Provide the (X, Y) coordinate of the cell's center where the given text is located.  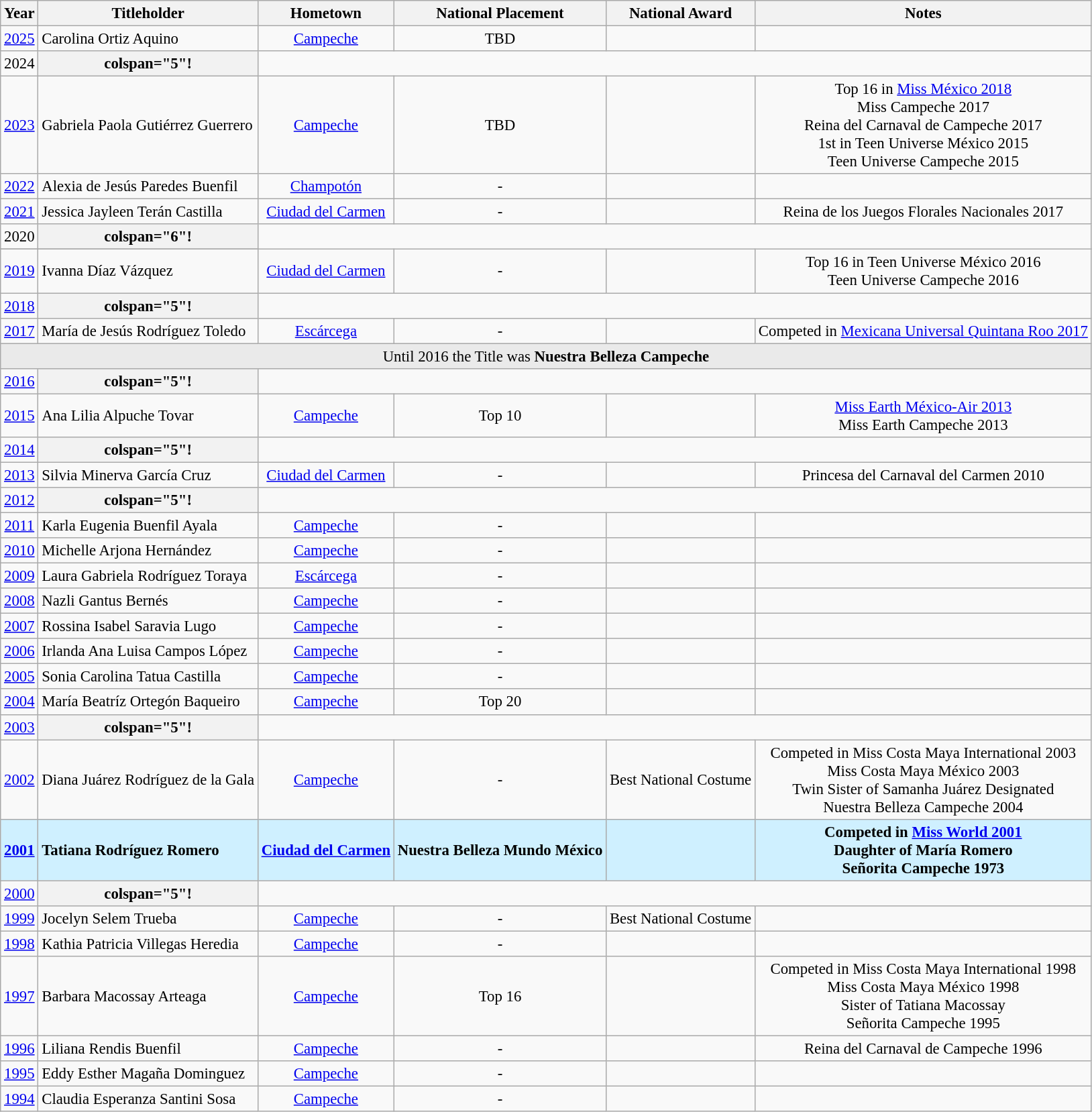
2018 (19, 306)
Notes (924, 13)
Competed in Miss Costa Maya International 2003Miss Costa Maya México 2003Twin Sister of Samanha Juárez DesignatedNuestra Belleza Campeche 2004 (924, 779)
Competed in Miss Costa Maya International 1998Miss Costa Maya México 1998Sister of Tatiana MacossaySeñorita Campeche 1995 (924, 997)
Silvia Minerva García Cruz (148, 475)
colspan="6"! (148, 237)
Barbara Macossay Arteaga (148, 997)
Diana Juárez Rodríguez de la Gala (148, 779)
2012 (19, 500)
Champotón (326, 186)
2004 (19, 702)
Hometown (326, 13)
Jessica Jayleen Terán Castilla (148, 212)
Top 10 (500, 416)
2007 (19, 626)
Jocelyn Selem Trueba (148, 919)
Irlanda Ana Luisa Campos López (148, 651)
Princesa del Carnaval del Carmen 2010 (924, 475)
2023 (19, 125)
1995 (19, 1074)
Reina de los Juegos Florales Nacionales 2017 (924, 212)
Titleholder (148, 13)
2011 (19, 525)
1998 (19, 944)
1996 (19, 1048)
María de Jesús Rodríguez Toledo (148, 331)
Kathia Patricia Villegas Heredia (148, 944)
National Award (681, 13)
Rossina Isabel Saravia Lugo (148, 626)
2014 (19, 450)
Competed in Miss World 2001Daughter of María RomeroSeñorita Campeche 1973 (924, 850)
2008 (19, 601)
Nuestra Belleza Mundo México (500, 850)
Miss Earth México-Air 2013Miss Earth Campeche 2013 (924, 416)
2021 (19, 212)
Top 20 (500, 702)
2022 (19, 186)
2001 (19, 850)
1994 (19, 1099)
National Placement (500, 13)
Nazli Gantus Bernés (148, 601)
María Beatríz Ortegón Baqueiro (148, 702)
Liliana Rendis Buenfil (148, 1048)
2025 (19, 39)
Michelle Arjona Hernández (148, 551)
2002 (19, 779)
Laura Gabriela Rodríguez Toraya (148, 576)
2020 (19, 237)
Top 16 (500, 997)
2016 (19, 381)
Gabriela Paola Gutiérrez Guerrero (148, 125)
2017 (19, 331)
Tatiana Rodríguez Romero (148, 850)
2000 (19, 893)
Eddy Esther Magaña Dominguez (148, 1074)
Karla Eugenia Buenfil Ayala (148, 525)
1997 (19, 997)
2010 (19, 551)
Ana Lilia Alpuche Tovar (148, 416)
Top 16 in Miss México 2018Miss Campeche 2017Reina del Carnaval de Campeche 20171st in Teen Universe México 2015Teen Universe Campeche 2015 (924, 125)
Ivanna Díaz Vázquez (148, 271)
1999 (19, 919)
Reina del Carnaval de Campeche 1996 (924, 1048)
2003 (19, 727)
2024 (19, 64)
Sonia Carolina Tatua Castilla (148, 677)
Carolina Ortiz Aquino (148, 39)
Alexia de Jesús Paredes Buenfil (148, 186)
2005 (19, 677)
Competed in Mexicana Universal Quintana Roo 2017 (924, 331)
2015 (19, 416)
2013 (19, 475)
Top 16 in Teen Universe México 2016Teen Universe Campeche 2016 (924, 271)
Year (19, 13)
2006 (19, 651)
Claudia Esperanza Santini Sosa (148, 1099)
2019 (19, 271)
2009 (19, 576)
Until 2016 the Title was Nuestra Belleza Campeche (546, 356)
